From the cell containing the given text, extract its center point as [X, Y] coordinate. 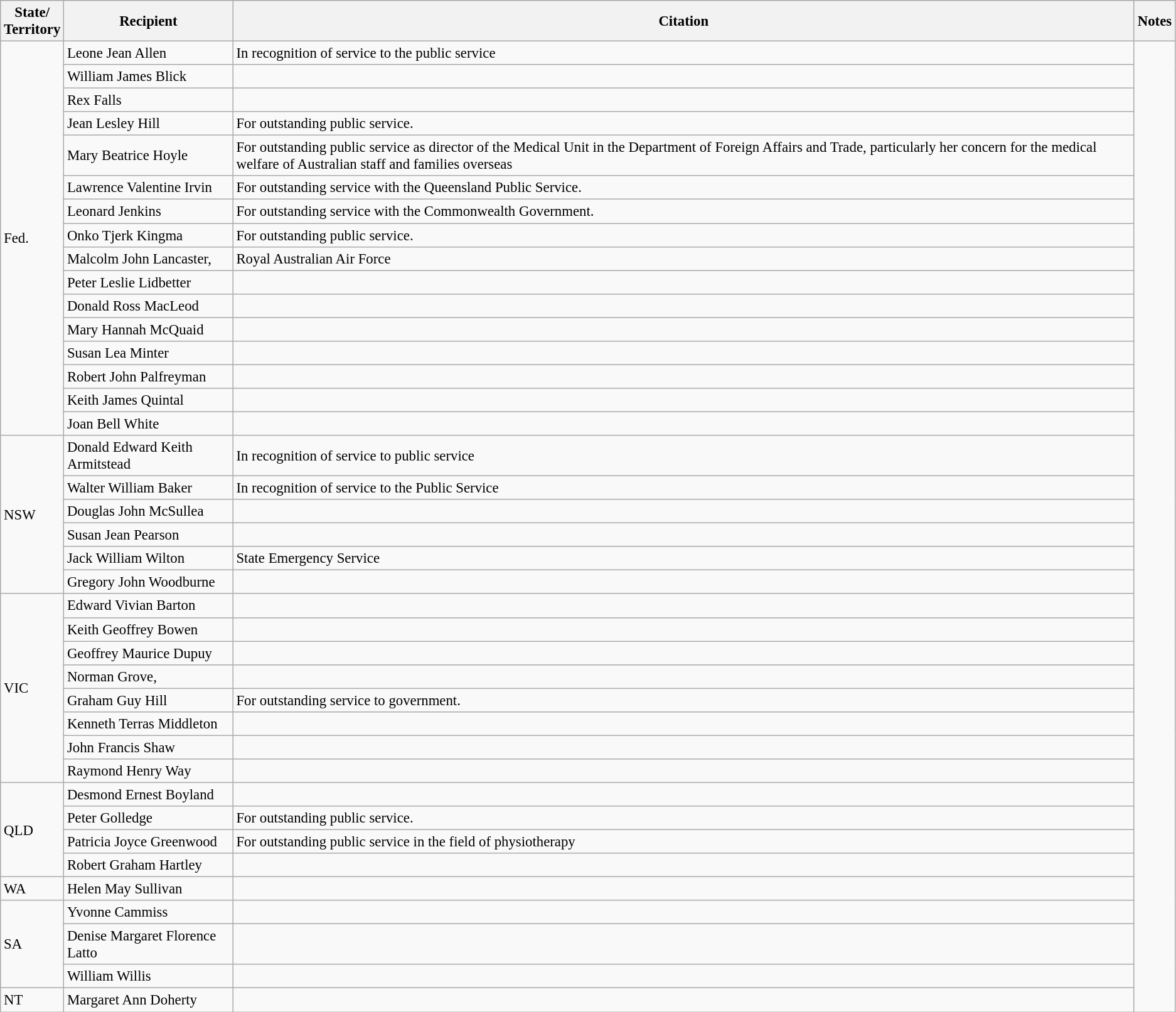
State/Territory [33, 21]
Keith James Quintal [149, 400]
For outstanding service to government. [683, 700]
Walter William Baker [149, 488]
Malcolm John Lancaster, [149, 258]
Jean Lesley Hill [149, 124]
Yvonne Cammiss [149, 912]
Leone Jean Allen [149, 53]
Lawrence Valentine Irvin [149, 188]
Edward Vivian Barton [149, 606]
Robert John Palfreyman [149, 376]
VIC [33, 689]
Raymond Henry Way [149, 771]
John Francis Shaw [149, 747]
Peter Leslie Lidbetter [149, 282]
Donald Ross MacLeod [149, 306]
In recognition of service to the public service [683, 53]
NSW [33, 514]
Desmond Ernest Boyland [149, 794]
In recognition of service to the Public Service [683, 488]
Mary Hannah McQuaid [149, 329]
Patricia Joyce Greenwood [149, 842]
William James Blick [149, 77]
Keith Geoffrey Bowen [149, 629]
WA [33, 889]
Susan Jean Pearson [149, 535]
State Emergency Service [683, 558]
Douglas John McSullea [149, 511]
Donald Edward Keith Armitstead [149, 455]
In recognition of service to public service [683, 455]
Gregory John Woodburne [149, 582]
Peter Golledge [149, 818]
Mary Beatrice Hoyle [149, 156]
Margaret Ann Doherty [149, 1000]
Geoffrey Maurice Dupuy [149, 653]
Jack William Wilton [149, 558]
Graham Guy Hill [149, 700]
NT [33, 1000]
Norman Grove, [149, 676]
Notes [1155, 21]
Helen May Sullivan [149, 889]
Denise Margaret Florence Latto [149, 945]
Rex Falls [149, 100]
Recipient [149, 21]
Citation [683, 21]
Leonard Jenkins [149, 211]
Joan Bell White [149, 423]
William Willis [149, 977]
QLD [33, 829]
SA [33, 944]
Fed. [33, 238]
For outstanding service with the Commonwealth Government. [683, 211]
Susan Lea Minter [149, 353]
Robert Graham Hartley [149, 865]
Kenneth Terras Middleton [149, 724]
Onko Tjerk Kingma [149, 235]
For outstanding public service in the field of physiotherapy [683, 842]
Royal Australian Air Force [683, 258]
For outstanding service with the Queensland Public Service. [683, 188]
